Extract the [x, y] coordinate from the center of the cell holding the provided text.  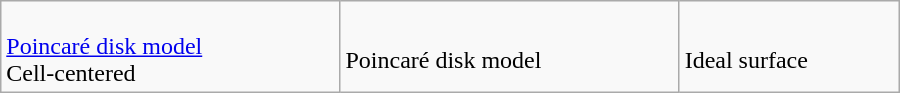
Poincaré disk model [510, 47]
Ideal surface [789, 47]
Poincaré disk modelCell-centered [170, 47]
